Determine the (X, Y) coordinate at the center of the cell enclosing the given text.  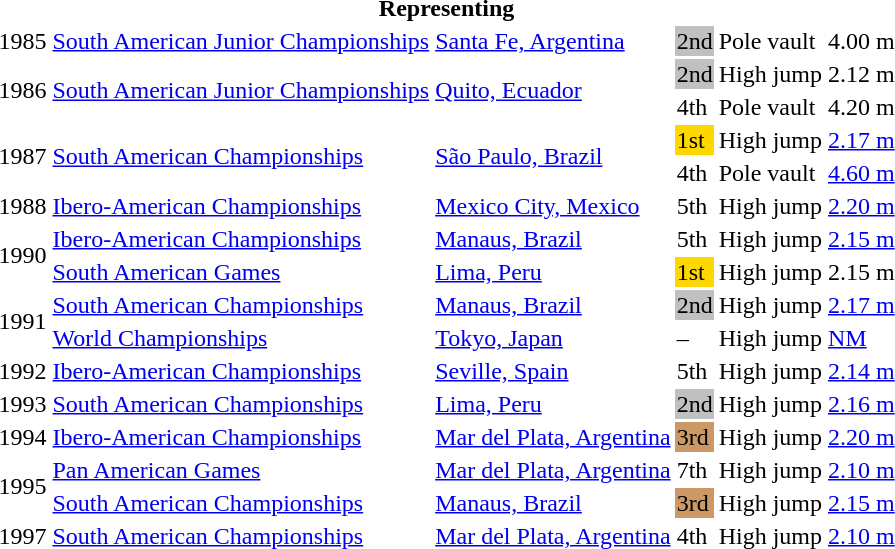
Pan American Games (241, 470)
World Championships (241, 338)
Santa Fe, Argentina (553, 41)
Seville, Spain (553, 371)
7th (694, 470)
– (694, 338)
Mexico City, Mexico (553, 206)
Tokyo, Japan (553, 338)
São Paulo, Brazil (553, 156)
Quito, Ecuador (553, 90)
South American Games (241, 272)
